Locate the cell with the specified text and output its (X, Y) center coordinate. 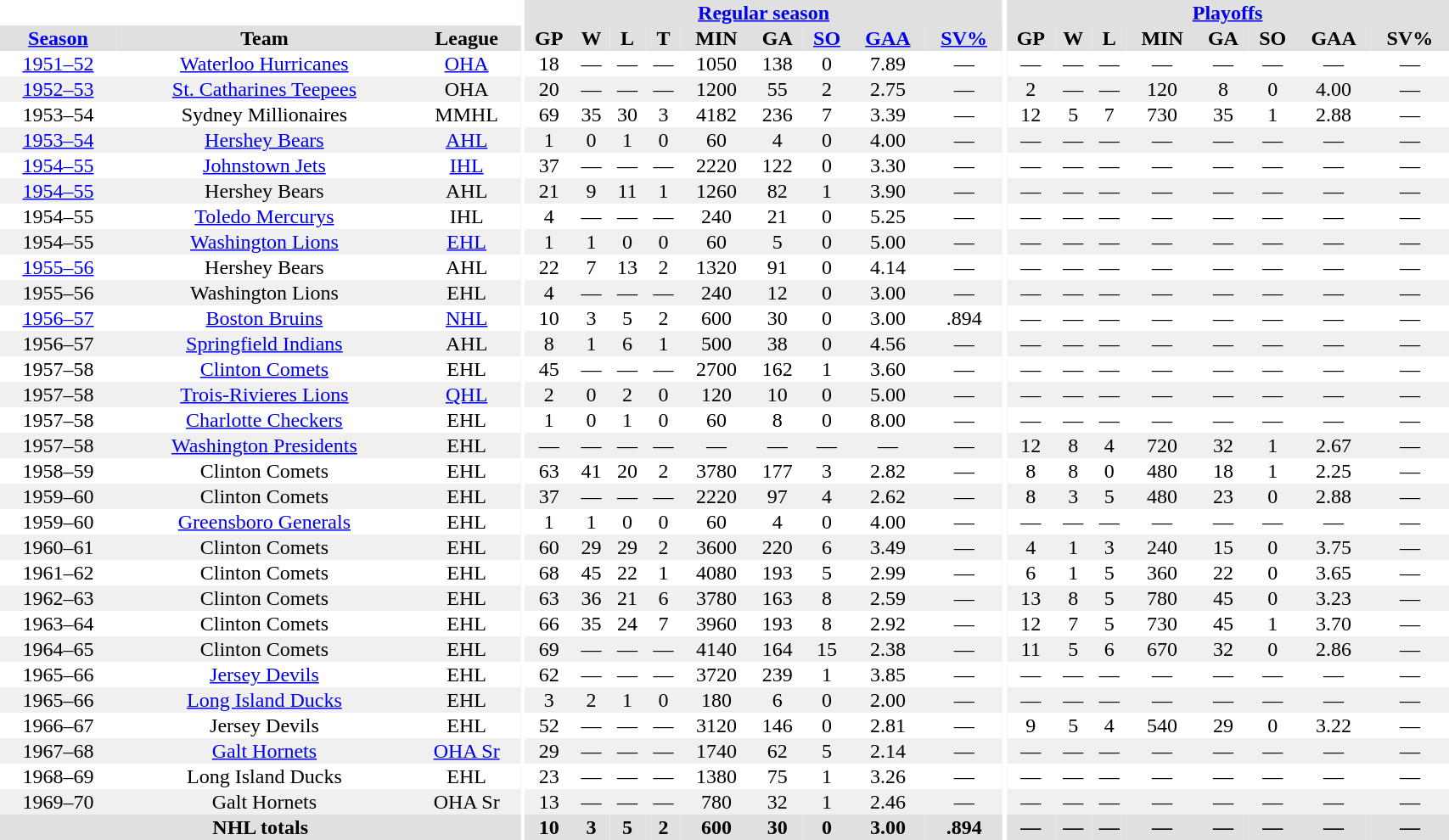
177 (778, 471)
Season (58, 38)
MMHL (467, 115)
360 (1162, 573)
Johnstown Jets (265, 165)
3.39 (888, 115)
97 (778, 496)
66 (548, 624)
Waterloo Hurricanes (265, 64)
Playoffs (1227, 13)
Sydney Millionaires (265, 115)
3.75 (1334, 547)
1380 (716, 776)
163 (778, 598)
2.67 (1334, 445)
3.85 (888, 675)
2.99 (888, 573)
3.23 (1334, 598)
8.00 (888, 420)
2.00 (888, 700)
Toledo Mercurys (265, 216)
2.38 (888, 649)
3720 (716, 675)
3.22 (1334, 725)
2.82 (888, 471)
1951–52 (58, 64)
91 (778, 267)
Washington Presidents (265, 445)
162 (778, 369)
720 (1162, 445)
2.75 (888, 89)
NHL totals (260, 827)
2.62 (888, 496)
2.46 (888, 802)
1968–69 (58, 776)
4080 (716, 573)
St. Catharines Teepees (265, 89)
2.86 (1334, 649)
41 (591, 471)
4.56 (888, 344)
75 (778, 776)
1960–61 (58, 547)
146 (778, 725)
1963–64 (58, 624)
2.25 (1334, 471)
3120 (716, 725)
Greensboro Generals (265, 522)
36 (591, 598)
2.92 (888, 624)
138 (778, 64)
38 (778, 344)
1952–53 (58, 89)
3960 (716, 624)
1050 (716, 64)
122 (778, 165)
3.70 (1334, 624)
164 (778, 649)
Charlotte Checkers (265, 420)
Team (265, 38)
3.90 (888, 191)
2.14 (888, 751)
1969–70 (58, 802)
1962–63 (58, 598)
1967–68 (58, 751)
239 (778, 675)
5.25 (888, 216)
1260 (716, 191)
1320 (716, 267)
1961–62 (58, 573)
Trois-Rivieres Lions (265, 395)
1964–65 (58, 649)
3600 (716, 547)
4.14 (888, 267)
52 (548, 725)
1958–59 (58, 471)
1200 (716, 89)
Regular season (764, 13)
Springfield Indians (265, 344)
500 (716, 344)
1966–67 (58, 725)
7.89 (888, 64)
4140 (716, 649)
2700 (716, 369)
3.60 (888, 369)
82 (778, 191)
League (467, 38)
180 (716, 700)
NHL (467, 318)
Boston Bruins (265, 318)
24 (627, 624)
QHL (467, 395)
540 (1162, 725)
3.30 (888, 165)
2.81 (888, 725)
55 (778, 89)
4182 (716, 115)
68 (548, 573)
1740 (716, 751)
236 (778, 115)
3.65 (1334, 573)
T (663, 38)
2.59 (888, 598)
220 (778, 547)
3.26 (888, 776)
670 (1162, 649)
3.49 (888, 547)
